Determine the [x, y] coordinate at the center of the cell enclosing the given text.  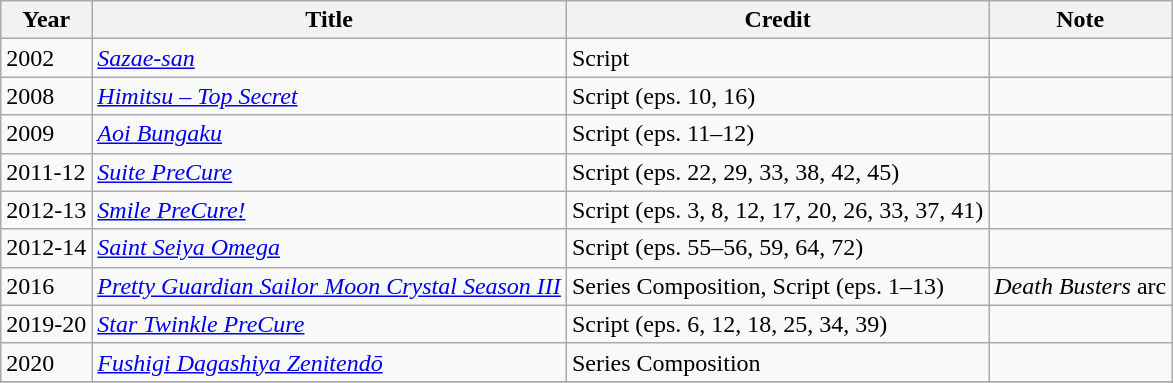
Series Composition, Script (eps. 1–13) [777, 286]
Pretty Guardian Sailor Moon Crystal Season III [330, 286]
Note [1080, 20]
Script (eps. 55–56, 59, 64, 72) [777, 248]
2012-14 [46, 248]
Title [330, 20]
Script [777, 58]
Script (eps. 6, 12, 18, 25, 34, 39) [777, 324]
2002 [46, 58]
Star Twinkle PreCure [330, 324]
2020 [46, 362]
Script (eps. 11–12) [777, 134]
2011-12 [46, 172]
2008 [46, 96]
Script (eps. 10, 16) [777, 96]
2012-13 [46, 210]
Himitsu – Top Secret [330, 96]
2019-20 [46, 324]
Script (eps. 22, 29, 33, 38, 42, 45) [777, 172]
Credit [777, 20]
Series Composition [777, 362]
Fushigi Dagashiya Zenitendō [330, 362]
Year [46, 20]
2016 [46, 286]
Saint Seiya Omega [330, 248]
Sazae-san [330, 58]
Aoi Bungaku [330, 134]
Smile PreCure! [330, 210]
Script (eps. 3, 8, 12, 17, 20, 26, 33, 37, 41) [777, 210]
2009 [46, 134]
Suite PreCure [330, 172]
Death Busters arc [1080, 286]
